Identify which cell holds the provided text, then report its (X, Y) central coordinate. 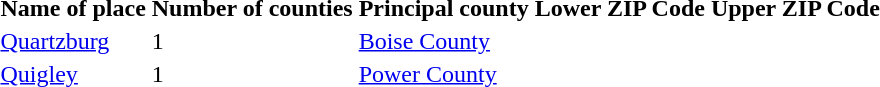
1 (252, 41)
Boise County (444, 41)
